Pinpoint the cell where the given text exists, returning its (X, Y) midpoint coordinate. 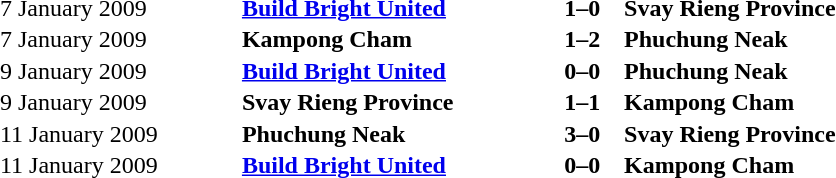
0–0 (592, 71)
Phuchung Neak (400, 134)
Svay Rieng Province (400, 103)
Kampong Cham (400, 39)
Build Bright United (400, 71)
3–0 (592, 134)
1–2 (592, 39)
1–1 (592, 103)
